Return the [x, y] coordinate for the center point of the cell that contains the specified text.  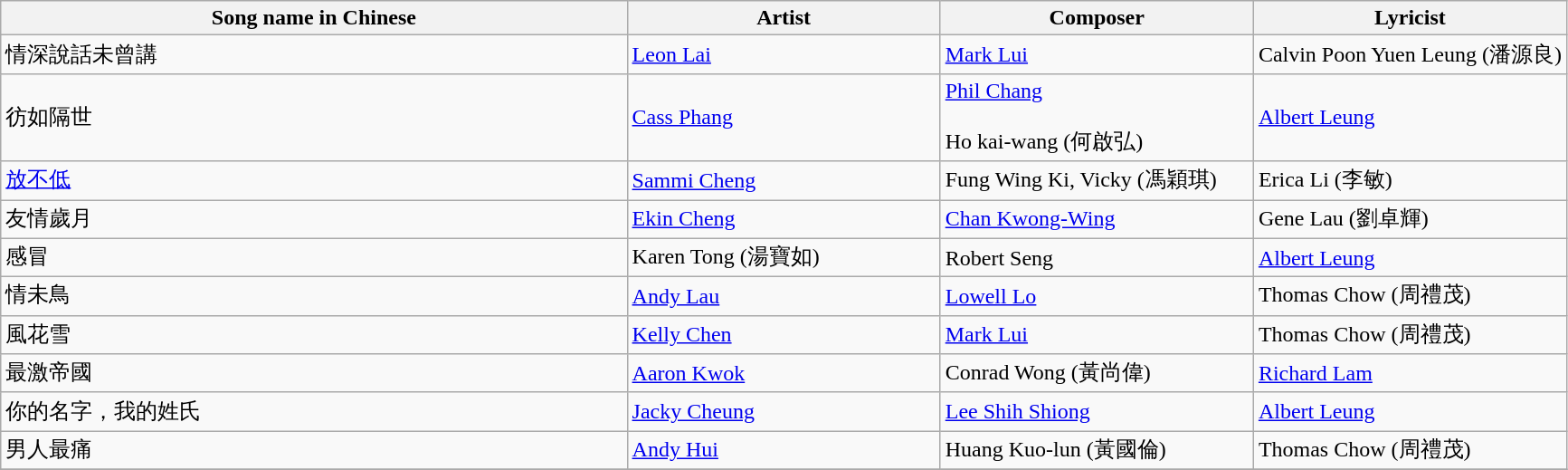
Gene Lau (劉卓輝) [1410, 219]
Calvin Poon Yuen Leung (潘源良) [1410, 54]
Chan Kwong-Wing [1097, 219]
Conrad Wong (黃尚偉) [1097, 373]
Phil ChangHo kai-wang (何啟弘) [1097, 118]
Aaron Kwok [784, 373]
男人最痛 [314, 451]
Cass Phang [784, 118]
Robert Seng [1097, 257]
Lowell Lo [1097, 297]
Artist [784, 18]
Sammi Cheng [784, 181]
Leon Lai [784, 54]
放不低 [314, 181]
友情歲月 [314, 219]
Ekin Cheng [784, 219]
最激帝國 [314, 373]
Karen Tong (湯寶如) [784, 257]
情未鳥 [314, 297]
Lyricist [1410, 18]
風花雪 [314, 335]
Song name in Chinese [314, 18]
Fung Wing Ki, Vicky (馮穎琪) [1097, 181]
Kelly Chen [784, 335]
Andy Lau [784, 297]
情深說話未曾講 [314, 54]
Erica Li (李敏) [1410, 181]
Huang Kuo-lun (黃國倫) [1097, 451]
你的名字，我的姓氏 [314, 411]
Andy Hui [784, 451]
Richard Lam [1410, 373]
Lee Shih Shiong [1097, 411]
彷如隔世 [314, 118]
Jacky Cheung [784, 411]
Composer [1097, 18]
感冒 [314, 257]
